Provide the (X, Y) coordinate of the cell's center where the given text is located.  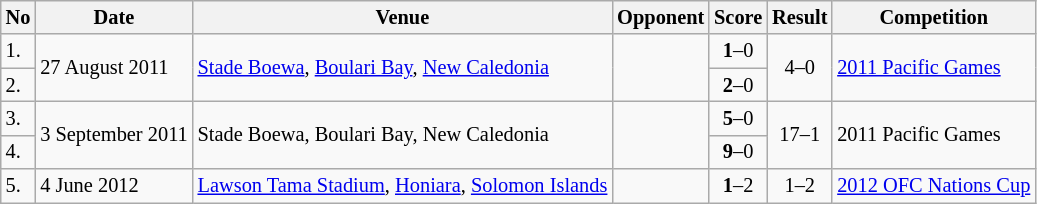
3. (18, 118)
2. (18, 85)
1–0 (738, 51)
Competition (934, 17)
Date (114, 17)
No (18, 17)
27 August 2011 (114, 68)
4 June 2012 (114, 186)
5–0 (738, 118)
Result (800, 17)
4. (18, 152)
Venue (403, 17)
Score (738, 17)
Opponent (660, 17)
4–0 (800, 68)
Lawson Tama Stadium, Honiara, Solomon Islands (403, 186)
9–0 (738, 152)
2–0 (738, 85)
1. (18, 51)
2012 OFC Nations Cup (934, 186)
5. (18, 186)
17–1 (800, 134)
3 September 2011 (114, 134)
